Determine the [X, Y] coordinate at the center of the cell enclosing the given text.  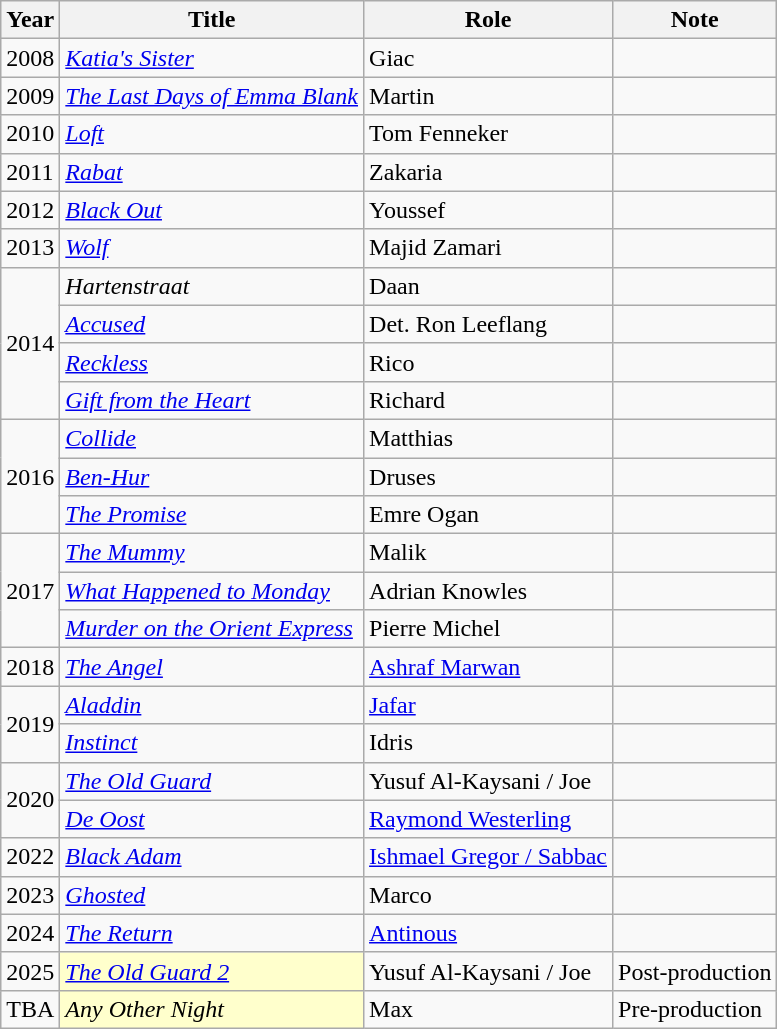
Matthias [488, 438]
Role [488, 20]
Katia's Sister [212, 58]
Year [30, 20]
TBA [30, 1009]
Reckless [212, 362]
What Happened to Monday [212, 591]
2016 [30, 476]
Loft [212, 134]
Title [212, 20]
2024 [30, 933]
Murder on the Orient Express [212, 629]
The Old Guard 2 [212, 971]
2014 [30, 343]
The Mummy [212, 553]
Malik [488, 553]
Marco [488, 895]
The Promise [212, 515]
Ashraf Marwan [488, 667]
Emre Ogan [488, 515]
Rico [488, 362]
Note [695, 20]
Idris [488, 743]
Adrian Knowles [488, 591]
Hartenstraat [212, 286]
Pierre Michel [488, 629]
Aladdin [212, 705]
Giac [488, 58]
Raymond Westerling [488, 819]
Martin [488, 96]
Ghosted [212, 895]
The Return [212, 933]
Richard [488, 400]
Pre-production [695, 1009]
Collide [212, 438]
Majid Zamari [488, 248]
2018 [30, 667]
2025 [30, 971]
Post-production [695, 971]
Rabat [212, 172]
Max [488, 1009]
Jafar [488, 705]
Youssef [488, 210]
Any Other Night [212, 1009]
Ishmael Gregor / Sabbac [488, 857]
2009 [30, 96]
Gift from the Heart [212, 400]
Det. Ron Leeflang [488, 324]
2011 [30, 172]
2019 [30, 724]
Tom Fenneker [488, 134]
De Oost [212, 819]
Antinous [488, 933]
The Last Days of Emma Blank [212, 96]
Daan [488, 286]
2022 [30, 857]
Wolf [212, 248]
Instinct [212, 743]
Ben-Hur [212, 477]
2013 [30, 248]
The Angel [212, 667]
2023 [30, 895]
Druses [488, 477]
Black Out [212, 210]
Accused [212, 324]
2020 [30, 800]
Zakaria [488, 172]
2017 [30, 591]
2012 [30, 210]
2010 [30, 134]
2008 [30, 58]
The Old Guard [212, 781]
Black Adam [212, 857]
